From the cell containing the given text, extract its center point as (X, Y) coordinate. 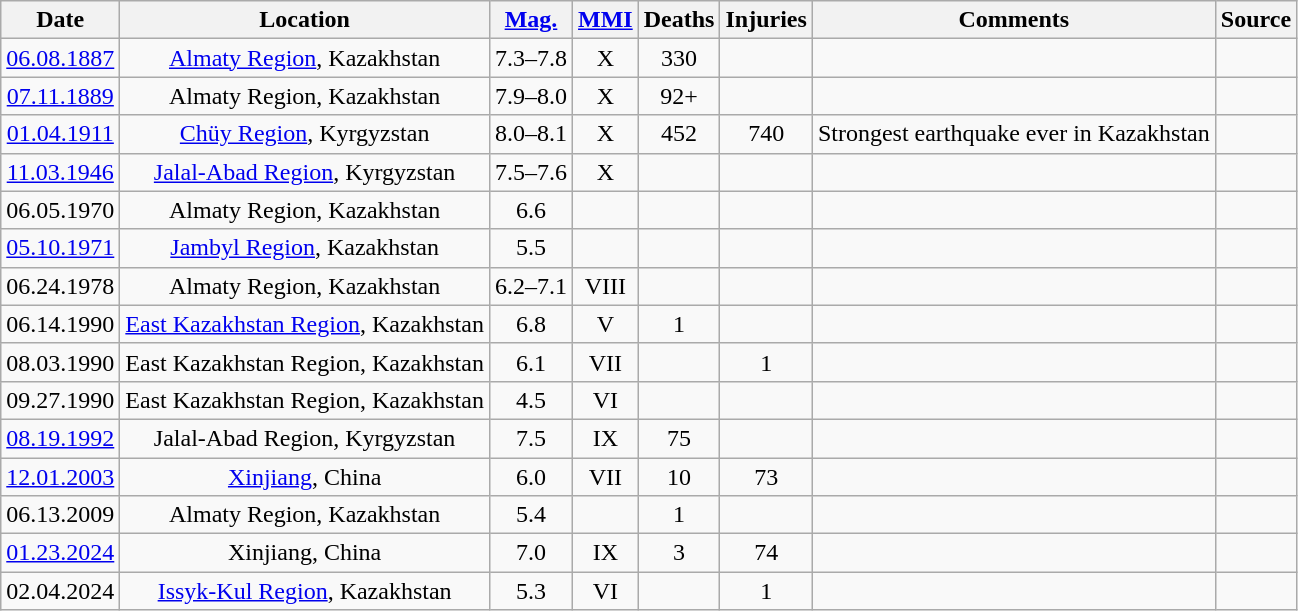
5.4 (530, 515)
740 (766, 134)
6.2–7.1 (530, 286)
74 (766, 553)
452 (679, 134)
07.11.1889 (60, 96)
Date (60, 20)
92+ (679, 96)
73 (766, 477)
Chüy Region, Kyrgyzstan (305, 134)
12.01.2003 (60, 477)
V (606, 324)
01.23.2024 (60, 553)
7.5 (530, 438)
11.03.1946 (60, 172)
7.0 (530, 553)
6.6 (530, 210)
Comments (1014, 20)
06.08.1887 (60, 58)
3 (679, 553)
7.9–8.0 (530, 96)
5.3 (530, 591)
02.04.2024 (60, 591)
06.24.1978 (60, 286)
06.05.1970 (60, 210)
Injuries (766, 20)
8.0–8.1 (530, 134)
06.14.1990 (60, 324)
4.5 (530, 400)
6.0 (530, 477)
Jambyl Region, Kazakhstan (305, 248)
7.5–7.6 (530, 172)
08.03.1990 (60, 362)
Location (305, 20)
Mag. (530, 20)
330 (679, 58)
6.8 (530, 324)
VIII (606, 286)
10 (679, 477)
Deaths (679, 20)
7.3–7.8 (530, 58)
5.5 (530, 248)
MMI (606, 20)
75 (679, 438)
Strongest earthquake ever in Kazakhstan (1014, 134)
06.13.2009 (60, 515)
05.10.1971 (60, 248)
Source (1256, 20)
08.19.1992 (60, 438)
Issyk-Kul Region, Kazakhstan (305, 591)
6.1 (530, 362)
01.04.1911 (60, 134)
09.27.1990 (60, 400)
